Capture the cell that displays the provided text and extract its [x, y] central coordinate. 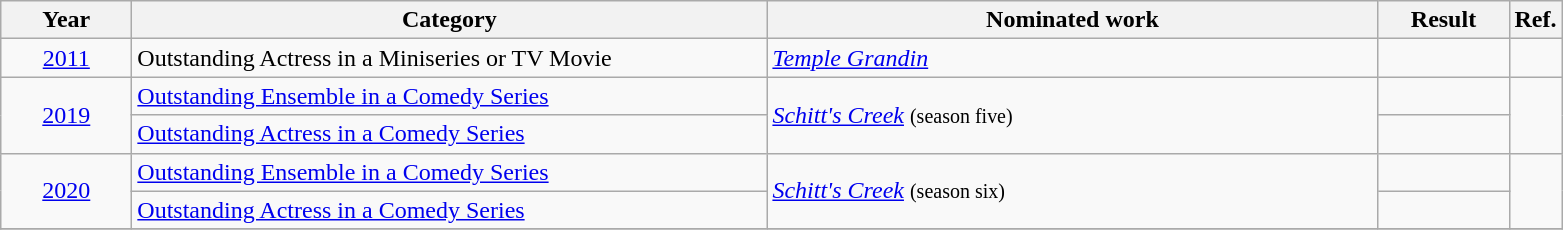
Schitt's Creek (season six) [1072, 191]
Nominated work [1072, 20]
Year [66, 20]
Result [1444, 20]
2011 [66, 58]
Ref. [1536, 20]
2019 [66, 115]
Temple Grandin [1072, 58]
2020 [66, 191]
Category [450, 20]
Schitt's Creek (season five) [1072, 115]
Outstanding Actress in a Miniseries or TV Movie [450, 58]
